Determine the [X, Y] coordinate at the center of the cell enclosing the given text.  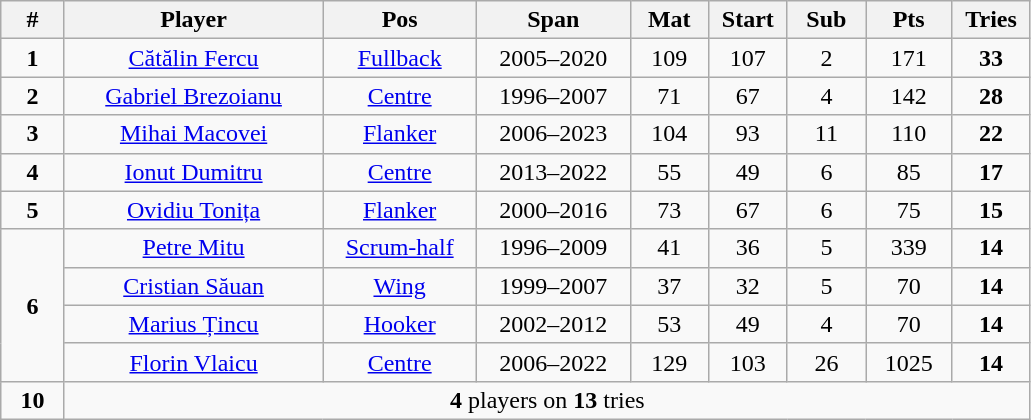
73 [670, 210]
Cristian Săuan [194, 286]
Cătălin Fercu [194, 58]
1999–2007 [553, 286]
109 [670, 58]
71 [670, 96]
2013–2022 [553, 172]
Scrum-half [400, 248]
Mihai Macovei [194, 134]
110 [909, 134]
17 [992, 172]
2006–2022 [553, 362]
2000–2016 [553, 210]
33 [992, 58]
11 [826, 134]
55 [670, 172]
1996–2009 [553, 248]
Marius Țincu [194, 324]
53 [670, 324]
1996–2007 [553, 96]
107 [748, 58]
339 [909, 248]
2006–2023 [553, 134]
Start [748, 20]
Tries [992, 20]
32 [748, 286]
26 [826, 362]
1025 [909, 362]
75 [909, 210]
Gabriel Brezoianu [194, 96]
22 [992, 134]
Ionut Dumitru [194, 172]
3 [33, 134]
129 [670, 362]
Player [194, 20]
93 [748, 134]
104 [670, 134]
Pts [909, 20]
28 [992, 96]
1 [33, 58]
Pos [400, 20]
142 [909, 96]
10 [33, 400]
Span [553, 20]
41 [670, 248]
Petre Mitu [194, 248]
103 [748, 362]
Wing [400, 286]
Ovidiu Tonița [194, 210]
Sub [826, 20]
# [33, 20]
Fullback [400, 58]
Florin Vlaicu [194, 362]
37 [670, 286]
15 [992, 210]
2002–2012 [553, 324]
4 players on 13 tries [547, 400]
Mat [670, 20]
85 [909, 172]
2005–2020 [553, 58]
Hooker [400, 324]
171 [909, 58]
36 [748, 248]
